Locate the cell with the specified text and output its (X, Y) center coordinate. 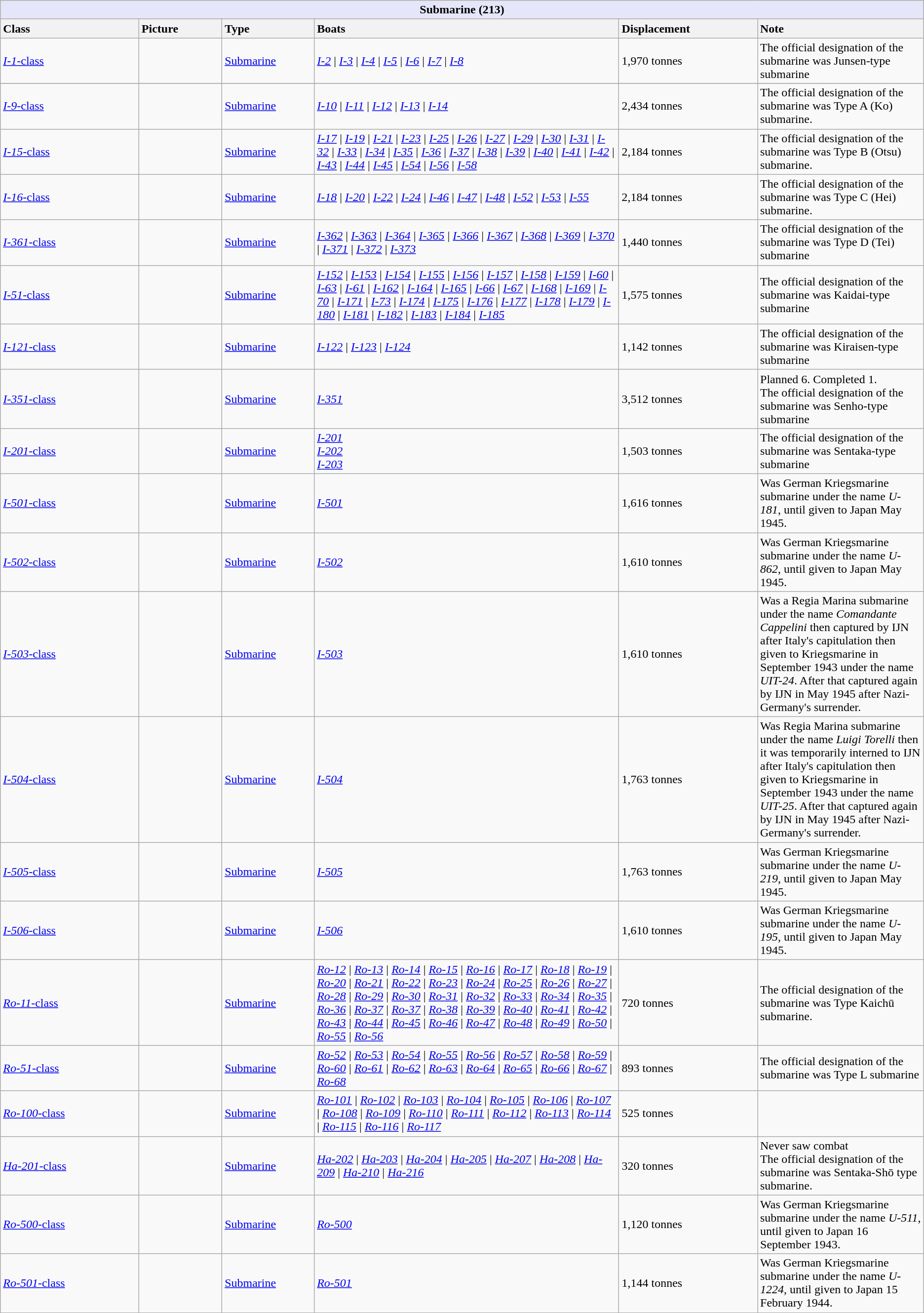
Was German Kriegsmarine submarine under the name U-181, until given to Japan May 1945. (840, 503)
Ha-201-class (70, 1165)
The official designation of the submarine was Type C (Hei) submarine. (840, 197)
1,970 tonnes (688, 61)
I-502-class (70, 562)
Was German Kriegsmarine submarine under the name U-1224, until given to Japan 15 February 1944. (840, 1283)
Ro-501-class (70, 1283)
The official designation of the submarine was Sentaka-type submarine (840, 451)
Class (70, 29)
I-51-class (70, 294)
I-362 | I-363 | I-364 | I-365 | I-366 | I-367 | I-368 | I-369 | I-370 | I-371 | I-372 | I-373 (467, 242)
I-121-class (70, 347)
The official designation of the submarine was Kaidai-type submarine (840, 294)
I-361-class (70, 242)
I-1-class (70, 61)
Planned 6. Completed 1.The official designation of the submarine was Senho-type submarine (840, 399)
I-505-class (70, 872)
720 tonnes (688, 1002)
2,434 tonnes (688, 106)
I-18 | I-20 | I-22 | I-24 | I-46 | I-47 | I-48 | I-52 | I-53 | I-55 (467, 197)
1,120 tonnes (688, 1225)
Was German Kriegsmarine submarine under the name U-219, until given to Japan May 1945. (840, 872)
I-351-class (70, 399)
I-502 (467, 562)
Ro-100-class (70, 1114)
Was German Kriegsmarine submarine under the name U-862, until given to Japan May 1945. (840, 562)
I-505 (467, 872)
The official designation of the submarine was Type A (Ko) submarine. (840, 106)
I-10 | I-11 | I-12 | I-13 | I-14 (467, 106)
Boats (467, 29)
I-351 (467, 399)
I-9-class (70, 106)
Never saw combatThe official designation of the submarine was Sentaka-Shō type submarine. (840, 1165)
I-2 | I-3 | I-4 | I-5 | I-6 | I-7 | I-8 (467, 61)
The official designation of the submarine was Type Kaichū submarine. (840, 1002)
525 tonnes (688, 1114)
The official designation of the submarine was Type B (Otsu) submarine. (840, 152)
3,512 tonnes (688, 399)
The official designation of the submarine was Type L submarine (840, 1068)
I-501-class (70, 503)
Ro-500 (467, 1225)
1,575 tonnes (688, 294)
Ro-500-class (70, 1225)
I-504 (467, 780)
893 tonnes (688, 1068)
I-201I-202I-203 (467, 451)
Type (269, 29)
320 tonnes (688, 1165)
I-503 (467, 654)
Note (840, 29)
I-15-class (70, 152)
The official designation of the submarine was Junsen-type submarine (840, 61)
I-501 (467, 503)
1,616 tonnes (688, 503)
The official designation of the submarine was Kiraisen-type submarine (840, 347)
Ro-11-class (70, 1002)
1,144 tonnes (688, 1283)
Ro-52 | Ro-53 | Ro-54 | Ro-55 | Ro-56 | Ro-57 | Ro-58 | Ro-59 | Ro-60 | Ro-61 | Ro-62 | Ro-63 | Ro-64 | Ro-65 | Ro-66 | Ro-67 | Ro-68 (467, 1068)
Displacement (688, 29)
I-504-class (70, 780)
I-122 | I-123 | I-124 (467, 347)
Picture (180, 29)
I-506-class (70, 930)
The official designation of the submarine was Type D (Tei) submarine (840, 242)
1,440 tonnes (688, 242)
I-16-class (70, 197)
I-506 (467, 930)
1,503 tonnes (688, 451)
Ro-501 (467, 1283)
1,142 tonnes (688, 347)
Submarine (213) (462, 10)
Ha-202 | Ha-203 | Ha-204 | Ha-205 | Ha-207 | Ha-208 | Ha-209 | Ha-210 | Ha-216 (467, 1165)
Was German Kriegsmarine submarine under the name U-511, until given to Japan 16 September 1943. (840, 1225)
Was German Kriegsmarine submarine under the name U-195, until given to Japan May 1945. (840, 930)
I-201-class (70, 451)
Ro-51-class (70, 1068)
I-503-class (70, 654)
